Find where the given text appears and provide that cell's center as [x, y] coordinate. 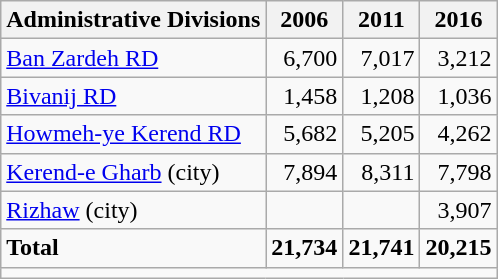
1,458 [304, 96]
2006 [304, 20]
2011 [382, 20]
5,205 [382, 134]
3,212 [458, 58]
6,700 [304, 58]
7,798 [458, 172]
8,311 [382, 172]
Kerend-e Gharb (city) [134, 172]
Ban Zardeh RD [134, 58]
21,734 [304, 248]
3,907 [458, 210]
7,017 [382, 58]
Bivanij RD [134, 96]
1,208 [382, 96]
1,036 [458, 96]
4,262 [458, 134]
Howmeh-ye Kerend RD [134, 134]
Total [134, 248]
20,215 [458, 248]
2016 [458, 20]
5,682 [304, 134]
21,741 [382, 248]
Administrative Divisions [134, 20]
7,894 [304, 172]
Rizhaw (city) [134, 210]
